Search for the cell housing the specified text and yield its [x, y] center coordinate. 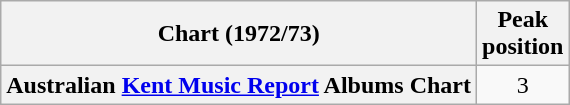
3 [523, 85]
Australian Kent Music Report Albums Chart [239, 85]
Chart (1972/73) [239, 34]
Peakposition [523, 34]
